Determine the (X, Y) coordinate at the center of the cell enclosing the given text.  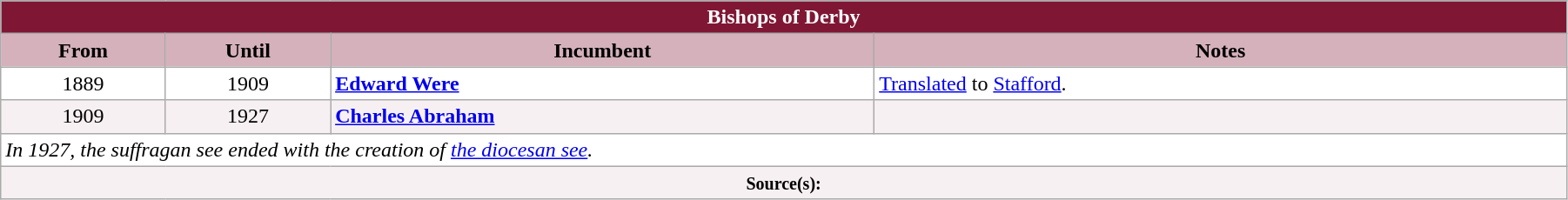
Translated to Stafford. (1221, 83)
From (84, 50)
Notes (1221, 50)
Bishops of Derby (784, 17)
1889 (84, 83)
In 1927, the suffragan see ended with the creation of the diocesan see. (784, 150)
1927 (247, 117)
Source(s): (784, 183)
Charles Abraham (602, 117)
Incumbent (602, 50)
Until (247, 50)
Edward Were (602, 83)
